Determine the [x, y] coordinate at the center of the cell enclosing the given text.  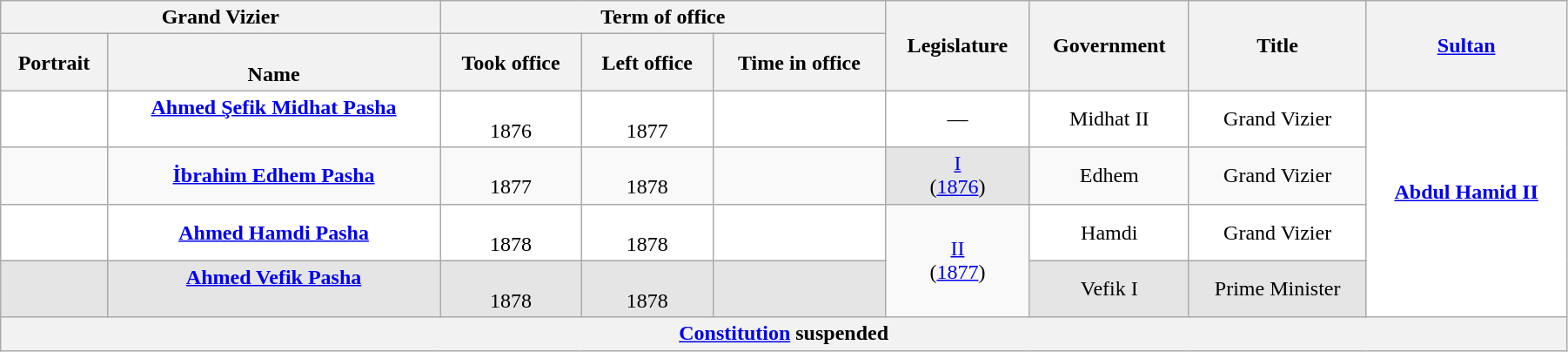
II(1877) [957, 261]
1876 [511, 118]
Hamdi [1109, 232]
Portrait [54, 63]
İbrahim Edhem Pasha [273, 176]
Prime Minister [1277, 289]
— [957, 118]
Edhem [1109, 176]
Ahmed Vefik Pasha [273, 289]
Ahmed Hamdi Pasha [273, 232]
Midhat II [1109, 118]
Government [1109, 45]
Name [273, 63]
I(1876) [957, 176]
Legislature [957, 45]
Constitution suspended [784, 334]
Abdul Hamid II [1467, 204]
Time in office [799, 63]
Vefik I [1109, 289]
Sultan [1467, 45]
Ahmed Şefik Midhat Pasha [273, 118]
Left office [647, 63]
Took office [511, 63]
Term of office [663, 17]
Title [1277, 45]
